For the text-containing cell, return its midpoint in [x, y] coordinate format. 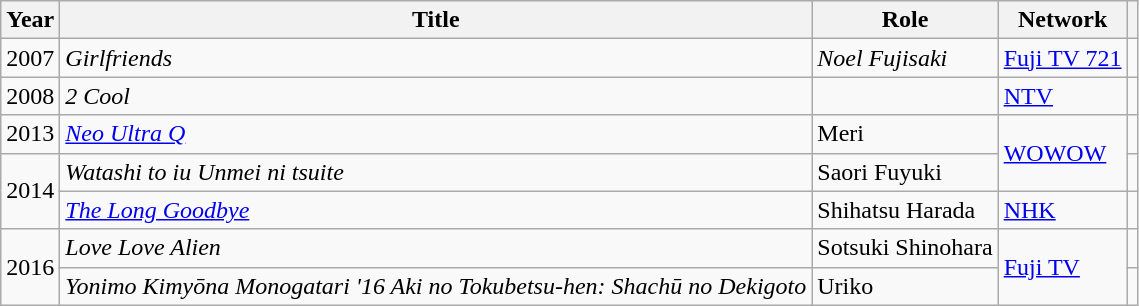
Watashi to iu Unmei ni tsuite [436, 172]
Network [1062, 20]
Noel Fujisaki [905, 58]
Girlfriends [436, 58]
Title [436, 20]
Saori Fuyuki [905, 172]
Meri [905, 134]
Sotsuki Shinohara [905, 248]
2 Cool [436, 96]
Shihatsu Harada [905, 210]
Uriko [905, 286]
WOWOW [1062, 153]
2008 [30, 96]
2014 [30, 191]
Neo Ultra Q [436, 134]
Yonimo Kimyōna Monogatari '16 Aki no Tokubetsu-hen: Shachū no Dekigoto [436, 286]
Love Love Alien [436, 248]
Year [30, 20]
NTV [1062, 96]
NHK [1062, 210]
Role [905, 20]
2016 [30, 267]
2013 [30, 134]
2007 [30, 58]
The Long Goodbye [436, 210]
Fuji TV [1062, 267]
Fuji TV 721 [1062, 58]
